Identify which cell holds the provided text, then report its [x, y] central coordinate. 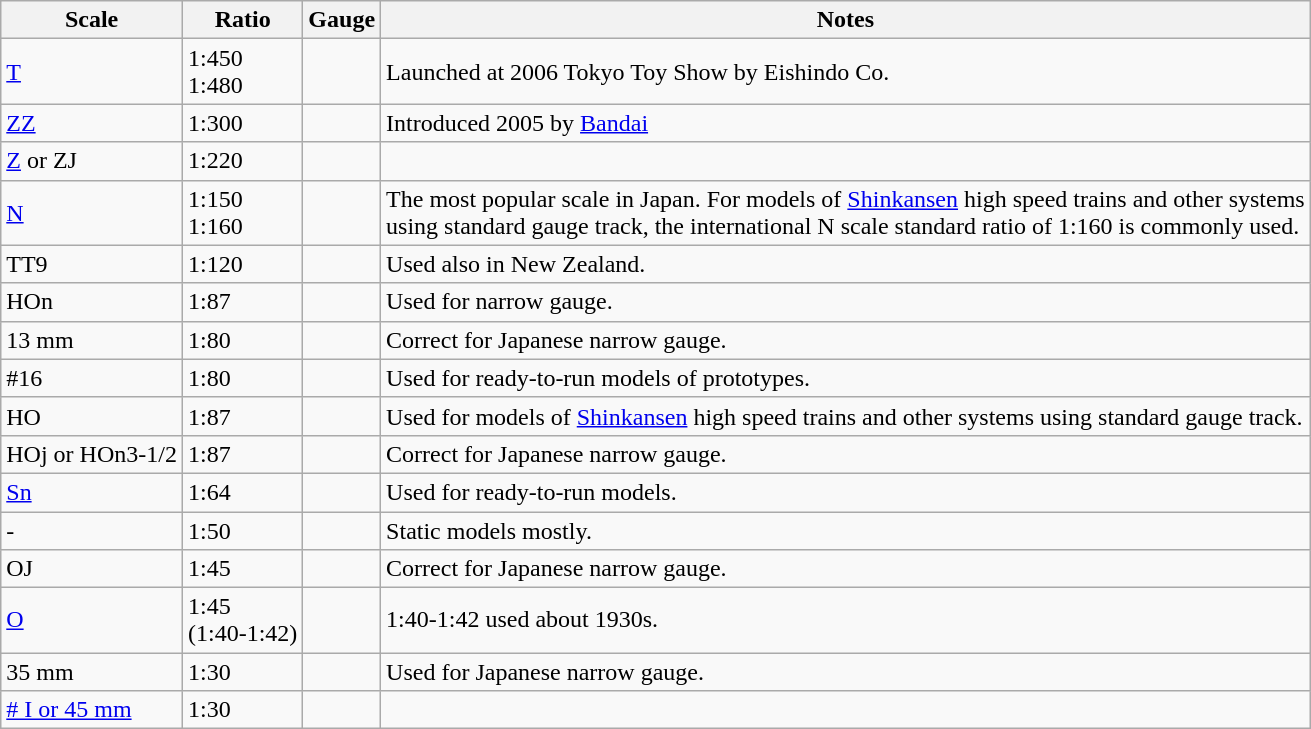
O [92, 620]
N [92, 212]
Notes [846, 20]
Gauge [342, 20]
1:4501:480 [242, 72]
OJ [92, 569]
Static models mostly. [846, 531]
Used for ready-to-run models. [846, 492]
1:64 [242, 492]
- [92, 531]
35 mm [92, 672]
TT9 [92, 264]
1:50 [242, 531]
Used for Japanese narrow gauge. [846, 672]
Z or ZJ [92, 161]
1:45 [242, 569]
Sn [92, 492]
HOn [92, 302]
Used also in New Zealand. [846, 264]
Used for models of Shinkansen high speed trains and other systems using standard gauge track. [846, 416]
1:40-1:42 used about 1930s. [846, 620]
Used for narrow gauge. [846, 302]
Introduced 2005 by Bandai [846, 123]
1:300 [242, 123]
ZZ [92, 123]
Launched at 2006 Tokyo Toy Show by Eishindo Co. [846, 72]
HO [92, 416]
HOj or HOn3-1/2 [92, 454]
1:120 [242, 264]
Scale [92, 20]
1:45(1:40-1:42) [242, 620]
Used for ready-to-run models of prototypes. [846, 378]
Ratio [242, 20]
T [92, 72]
#16 [92, 378]
1:220 [242, 161]
1:1501:160 [242, 212]
13 mm [92, 340]
# I or 45 mm [92, 710]
